For the text-containing cell, return its midpoint in [X, Y] coordinate format. 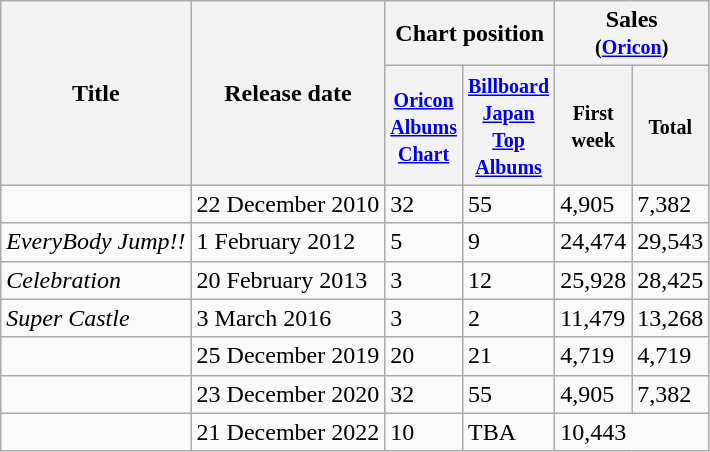
12 [508, 280]
Sales(Oricon) [632, 34]
Firstweek [594, 126]
Celebration [96, 280]
5 [424, 242]
10 [424, 432]
Chart position [470, 34]
1 February 2012 [288, 242]
25 December 2019 [288, 356]
24,474 [594, 242]
25,928 [594, 280]
28,425 [670, 280]
13,268 [670, 318]
20 February 2013 [288, 280]
20 [424, 356]
BillboardJapanTopAlbums [508, 126]
2 [508, 318]
21 [508, 356]
22 December 2010 [288, 204]
3 March 2016 [288, 318]
23 December 2020 [288, 394]
OriconAlbumsChart [424, 126]
Title [96, 93]
10,443 [632, 432]
EveryBody Jump!! [96, 242]
Release date [288, 93]
11,479 [594, 318]
TBA [508, 432]
Total [670, 126]
29,543 [670, 242]
Super Castle [96, 318]
21 December 2022 [288, 432]
9 [508, 242]
